Find where the given text appears and provide that cell's center as (X, Y) coordinate. 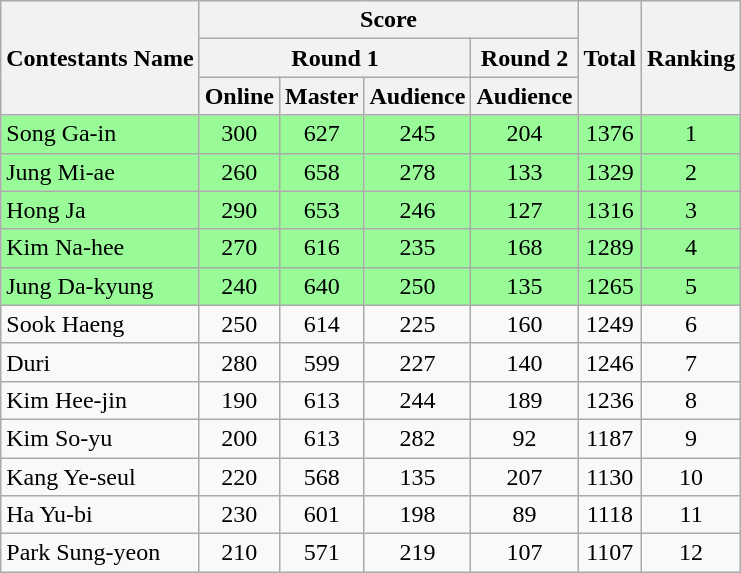
1376 (610, 134)
627 (322, 134)
640 (322, 286)
219 (418, 553)
Round 1 (335, 58)
Duri (100, 362)
1265 (610, 286)
658 (322, 172)
Song Ga-in (100, 134)
246 (418, 210)
12 (692, 553)
Kang Ye-seul (100, 477)
1107 (610, 553)
240 (239, 286)
107 (524, 553)
189 (524, 400)
7 (692, 362)
1249 (610, 324)
227 (418, 362)
1316 (610, 210)
207 (524, 477)
1246 (610, 362)
1289 (610, 248)
614 (322, 324)
5 (692, 286)
Kim So-yu (100, 438)
Ha Yu-bi (100, 515)
92 (524, 438)
Score (388, 20)
235 (418, 248)
10 (692, 477)
568 (322, 477)
Round 2 (524, 58)
225 (418, 324)
11 (692, 515)
Master (322, 96)
8 (692, 400)
4 (692, 248)
198 (418, 515)
599 (322, 362)
230 (239, 515)
1187 (610, 438)
160 (524, 324)
245 (418, 134)
653 (322, 210)
Hong Ja (100, 210)
571 (322, 553)
168 (524, 248)
282 (418, 438)
300 (239, 134)
280 (239, 362)
Kim Na-hee (100, 248)
200 (239, 438)
210 (239, 553)
6 (692, 324)
Ranking (692, 58)
133 (524, 172)
290 (239, 210)
3 (692, 210)
190 (239, 400)
1236 (610, 400)
9 (692, 438)
270 (239, 248)
Kim Hee-jin (100, 400)
220 (239, 477)
244 (418, 400)
89 (524, 515)
Online (239, 96)
127 (524, 210)
140 (524, 362)
260 (239, 172)
Sook Haeng (100, 324)
278 (418, 172)
Park Sung-yeon (100, 553)
Total (610, 58)
Jung Mi-ae (100, 172)
1130 (610, 477)
1118 (610, 515)
2 (692, 172)
1 (692, 134)
Contestants Name (100, 58)
Jung Da-kyung (100, 286)
601 (322, 515)
204 (524, 134)
1329 (610, 172)
616 (322, 248)
